Locate the cell with the specified text and output its [x, y] center coordinate. 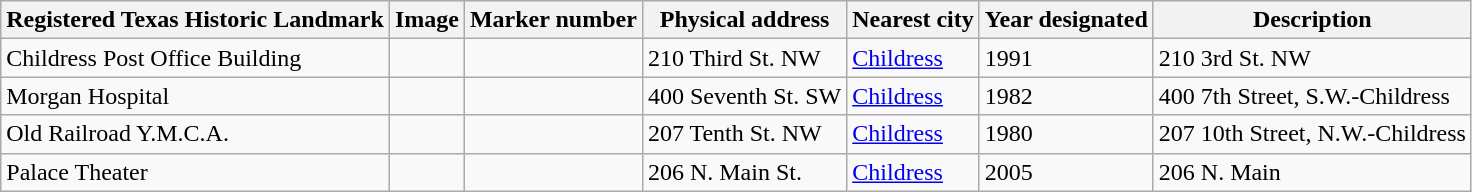
1980 [1066, 134]
Description [1312, 20]
1991 [1066, 58]
1982 [1066, 96]
210 3rd St. NW [1312, 58]
Childress Post Office Building [196, 58]
Image [426, 20]
Morgan Hospital [196, 96]
207 Tenth St. NW [744, 134]
Year designated [1066, 20]
2005 [1066, 172]
400 7th Street, S.W.-Childress [1312, 96]
Registered Texas Historic Landmark [196, 20]
206 N. Main St. [744, 172]
206 N. Main [1312, 172]
Nearest city [914, 20]
210 Third St. NW [744, 58]
207 10th Street, N.W.-Childress [1312, 134]
Physical address [744, 20]
Palace Theater [196, 172]
Old Railroad Y.M.C.A. [196, 134]
400 Seventh St. SW [744, 96]
Marker number [553, 20]
